Capture the cell that displays the provided text and extract its (X, Y) central coordinate. 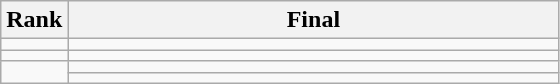
Rank (34, 20)
Final (314, 20)
